For the text-containing cell, return its midpoint in [X, Y] coordinate format. 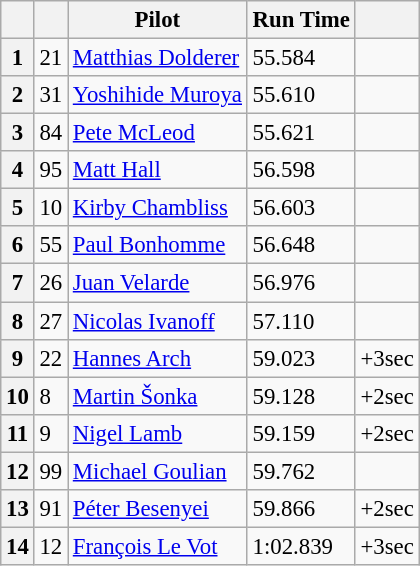
99 [50, 471]
14 [18, 546]
22 [50, 358]
59.762 [301, 471]
Matthias Dolderer [158, 58]
Matt Hall [158, 170]
55.584 [301, 58]
Run Time [301, 20]
2 [18, 95]
56.648 [301, 245]
26 [50, 283]
4 [18, 170]
Pete McLeod [158, 133]
7 [18, 283]
55.610 [301, 95]
Michael Goulian [158, 471]
3 [18, 133]
21 [50, 58]
59.866 [301, 509]
59.159 [301, 433]
Hannes Arch [158, 358]
1:02.839 [301, 546]
84 [50, 133]
11 [18, 433]
27 [50, 321]
Juan Velarde [158, 283]
59.128 [301, 396]
55 [50, 245]
56.603 [301, 208]
Pilot [158, 20]
56.598 [301, 170]
1 [18, 58]
56.976 [301, 283]
Kirby Chambliss [158, 208]
Nicolas Ivanoff [158, 321]
59.023 [301, 358]
Péter Besenyei [158, 509]
5 [18, 208]
95 [50, 170]
57.110 [301, 321]
Nigel Lamb [158, 433]
91 [50, 509]
Paul Bonhomme [158, 245]
13 [18, 509]
55.621 [301, 133]
François Le Vot [158, 546]
31 [50, 95]
Martin Šonka [158, 396]
6 [18, 245]
Yoshihide Muroya [158, 95]
